Pinpoint the cell where the given text exists, returning its [X, Y] midpoint coordinate. 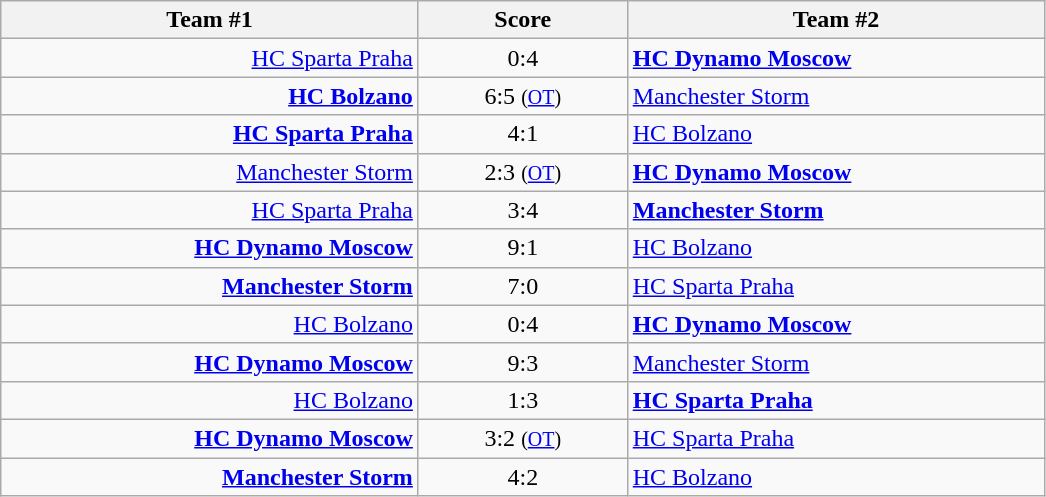
Team #1 [210, 20]
7:0 [522, 286]
3:2 (OT) [522, 438]
1:3 [522, 400]
4:1 [522, 134]
4:2 [522, 477]
9:1 [522, 248]
Team #2 [836, 20]
Score [522, 20]
6:5 (OT) [522, 96]
9:3 [522, 362]
2:3 (OT) [522, 172]
3:4 [522, 210]
